Return (x, y) of the center of cell containing provided text 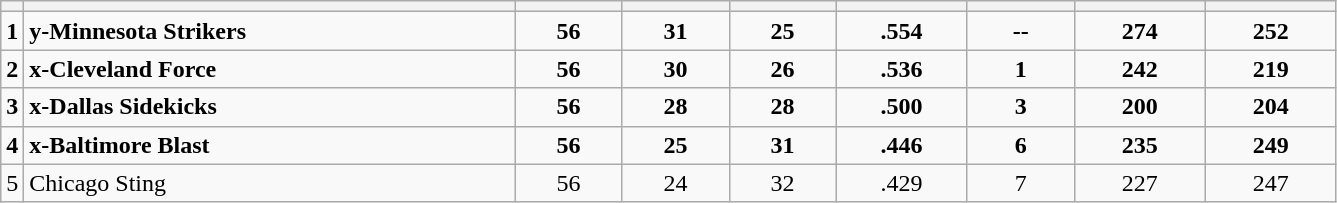
x-Cleveland Force (270, 69)
26 (782, 69)
x-Dallas Sidekicks (270, 107)
-- (1020, 31)
.446 (902, 145)
249 (1270, 145)
x-Baltimore Blast (270, 145)
7 (1020, 183)
204 (1270, 107)
30 (676, 69)
242 (1140, 69)
274 (1140, 31)
5 (12, 183)
235 (1140, 145)
200 (1140, 107)
247 (1270, 183)
.554 (902, 31)
219 (1270, 69)
.429 (902, 183)
y-Minnesota Strikers (270, 31)
Chicago Sting (270, 183)
227 (1140, 183)
4 (12, 145)
.500 (902, 107)
2 (12, 69)
6 (1020, 145)
252 (1270, 31)
24 (676, 183)
32 (782, 183)
.536 (902, 69)
